Output the [x, y] coordinate of the center of the cell containing the given text.  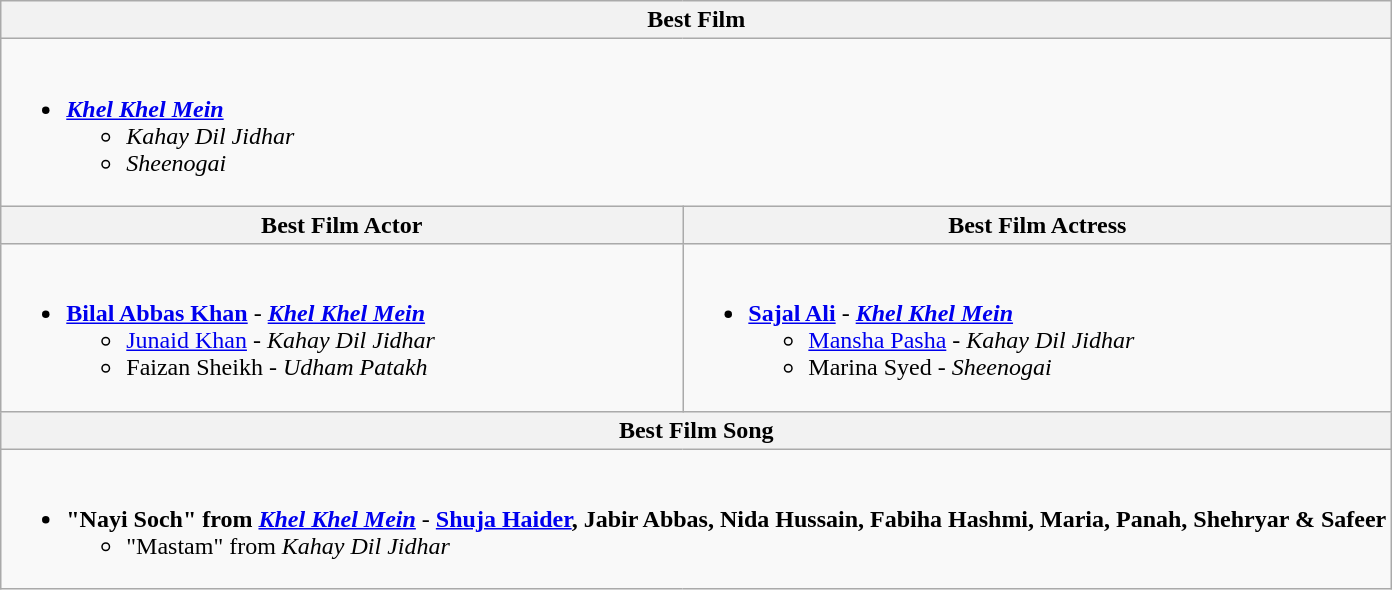
Khel Khel MeinKahay Dil JidharSheenogai [696, 122]
Bilal Abbas Khan - Khel Khel MeinJunaid Khan - Kahay Dil JidharFaizan Sheikh - Udham Patakh [342, 328]
Best Film Actress [1038, 225]
Best Film [696, 20]
Sajal Ali - Khel Khel MeinMansha Pasha - Kahay Dil JidharMarina Syed - Sheenogai [1038, 328]
Best Film Actor [342, 225]
Best Film Song [696, 430]
